Provide the (x, y) coordinate of the cell's center where the given text is located.  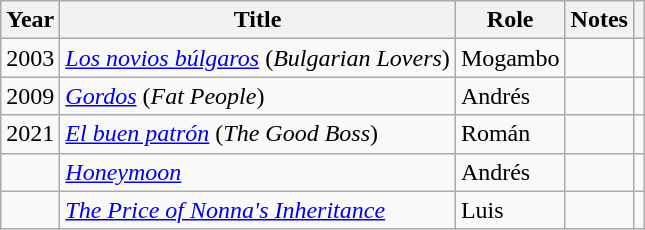
The Price of Nonna's Inheritance (258, 210)
2009 (30, 96)
Honeymoon (258, 172)
El buen patrón (The Good Boss) (258, 134)
Role (510, 20)
Gordos (Fat People) (258, 96)
Year (30, 20)
Notes (599, 20)
Mogambo (510, 58)
Title (258, 20)
Los novios búlgaros (Bulgarian Lovers) (258, 58)
Luis (510, 210)
2021 (30, 134)
Román (510, 134)
2003 (30, 58)
